Output the [x, y] coordinate of the center of the cell containing the given text.  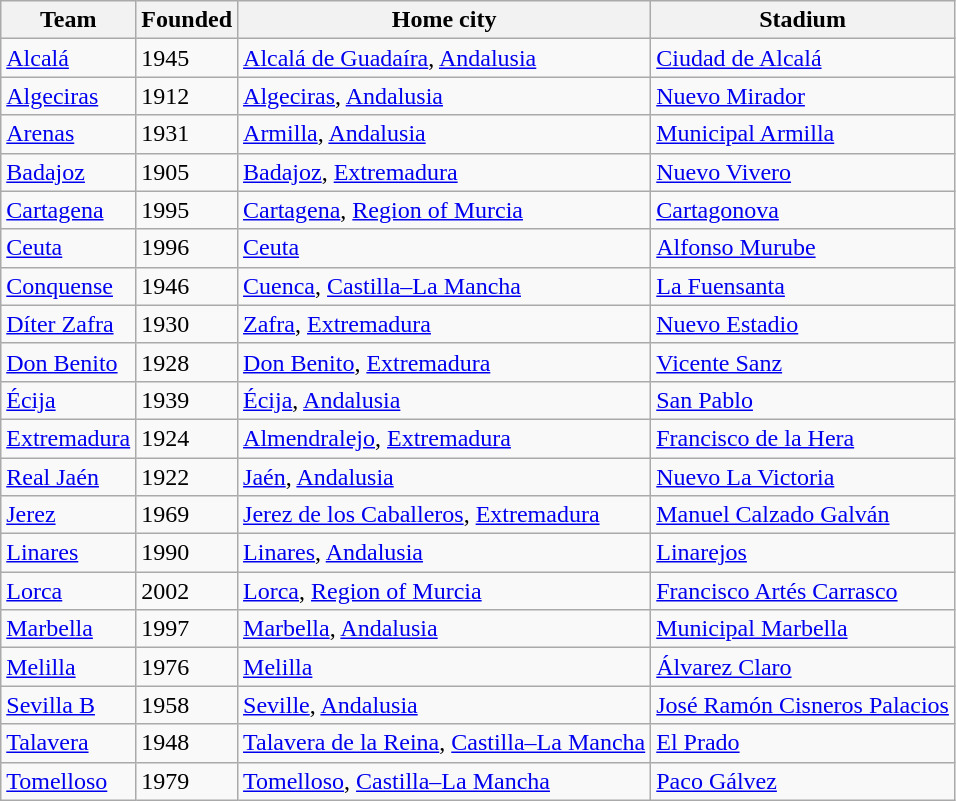
Armilla, Andalusia [444, 134]
1939 [187, 400]
Badajoz [68, 172]
José Ramón Cisneros Palacios [803, 705]
1930 [187, 324]
1946 [187, 286]
Tomelloso, Castilla–La Mancha [444, 781]
Écija [68, 400]
Ciudad de Alcalá [803, 58]
1924 [187, 438]
Zafra, Extremadura [444, 324]
San Pablo [803, 400]
Alfonso Murube [803, 248]
Lorca [68, 591]
Marbella, Andalusia [444, 629]
1979 [187, 781]
2002 [187, 591]
1912 [187, 96]
Nuevo Mirador [803, 96]
1997 [187, 629]
Cuenca, Castilla–La Mancha [444, 286]
1948 [187, 743]
1958 [187, 705]
1976 [187, 667]
Home city [444, 20]
Nuevo Estadio [803, 324]
Don Benito [68, 362]
Algeciras [68, 96]
1995 [187, 210]
1996 [187, 248]
Lorca, Region of Murcia [444, 591]
Badajoz, Extremadura [444, 172]
Cartagonova [803, 210]
1905 [187, 172]
Algeciras, Andalusia [444, 96]
Díter Zafra [68, 324]
Linarejos [803, 553]
1931 [187, 134]
Cartagena [68, 210]
Jerez de los Caballeros, Extremadura [444, 515]
Francisco Artés Carrasco [803, 591]
Team [68, 20]
Almendralejo, Extremadura [444, 438]
Nuevo Vivero [803, 172]
Talavera [68, 743]
Founded [187, 20]
Cartagena, Region of Murcia [444, 210]
Conquense [68, 286]
1990 [187, 553]
1928 [187, 362]
Jaén, Andalusia [444, 477]
La Fuensanta [803, 286]
1945 [187, 58]
Seville, Andalusia [444, 705]
Nuevo La Victoria [803, 477]
Manuel Calzado Galván [803, 515]
Arenas [68, 134]
Alcalá de Guadaíra, Andalusia [444, 58]
Stadium [803, 20]
Francisco de la Hera [803, 438]
Marbella [68, 629]
1922 [187, 477]
Sevilla B [68, 705]
Paco Gálvez [803, 781]
Tomelloso [68, 781]
Don Benito, Extremadura [444, 362]
Municipal Armilla [803, 134]
Extremadura [68, 438]
Linares [68, 553]
Vicente Sanz [803, 362]
Talavera de la Reina, Castilla–La Mancha [444, 743]
1969 [187, 515]
Jerez [68, 515]
Municipal Marbella [803, 629]
Álvarez Claro [803, 667]
Real Jaén [68, 477]
El Prado [803, 743]
Alcalá [68, 58]
Écija, Andalusia [444, 400]
Linares, Andalusia [444, 553]
